Scan for the cell matching the given text and deliver its [x, y] coordinate at center. 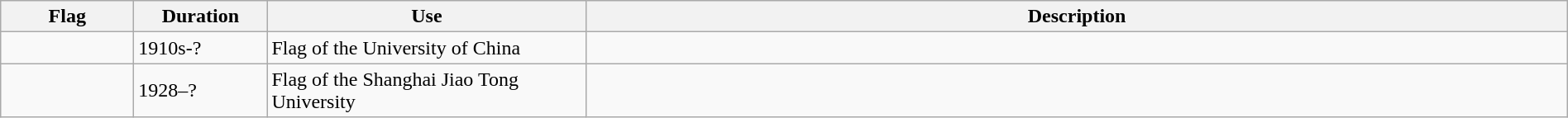
Description [1077, 17]
Duration [200, 17]
Flag of the Shanghai Jiao Tong University [427, 91]
1910s-? [200, 48]
Flag of the University of China [427, 48]
1928–? [200, 91]
Flag [68, 17]
Use [427, 17]
